Identify which cell holds the provided text, then report its (x, y) central coordinate. 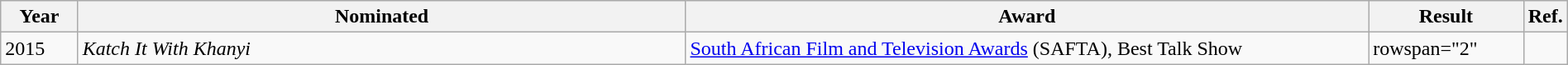
rowspan="2" (1446, 48)
South African Film and Television Awards (SAFTA), Best Talk Show (1027, 48)
2015 (40, 48)
Ref. (1545, 17)
Nominated (382, 17)
Year (40, 17)
Award (1027, 17)
Katch It With Khanyi (382, 48)
Result (1446, 17)
